Pinpoint the cell where the given text exists, returning its (X, Y) midpoint coordinate. 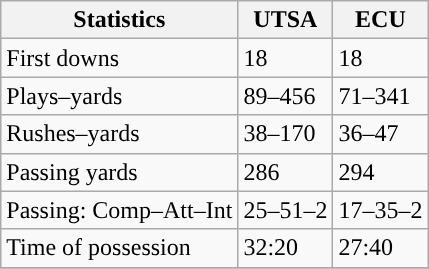
27:40 (380, 248)
32:20 (286, 248)
36–47 (380, 134)
17–35–2 (380, 210)
89–456 (286, 96)
UTSA (286, 20)
Statistics (120, 20)
Plays–yards (120, 96)
Time of possession (120, 248)
38–170 (286, 134)
71–341 (380, 96)
Passing: Comp–Att–Int (120, 210)
ECU (380, 20)
Rushes–yards (120, 134)
286 (286, 172)
First downs (120, 58)
294 (380, 172)
Passing yards (120, 172)
25–51–2 (286, 210)
